Extract the [X, Y] coordinate from the center of the cell holding the provided text.  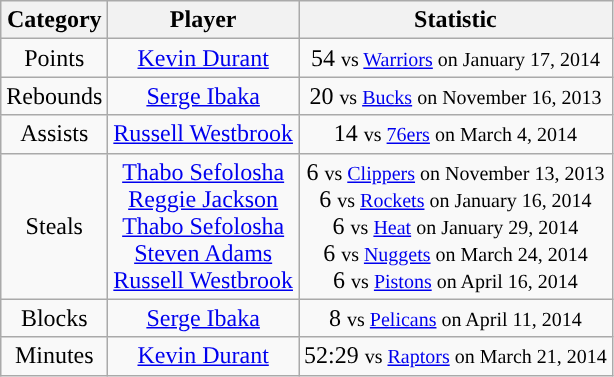
Thabo SefoloshaReggie JacksonThabo SefoloshaSteven AdamsRussell Westbrook [204, 226]
Points [54, 58]
Rebounds [54, 96]
Russell Westbrook [204, 134]
Blocks [54, 318]
Player [204, 20]
20 vs Bucks on November 16, 2013 [455, 96]
52:29 vs Raptors on March 21, 2014 [455, 356]
Assists [54, 134]
Minutes [54, 356]
Steals [54, 226]
54 vs Warriors on January 17, 2014 [455, 58]
14 vs 76ers on March 4, 2014 [455, 134]
Category [54, 20]
8 vs Pelicans on April 11, 2014 [455, 318]
Statistic [455, 20]
